Find where the given text appears and provide that cell's center as (x, y) coordinate. 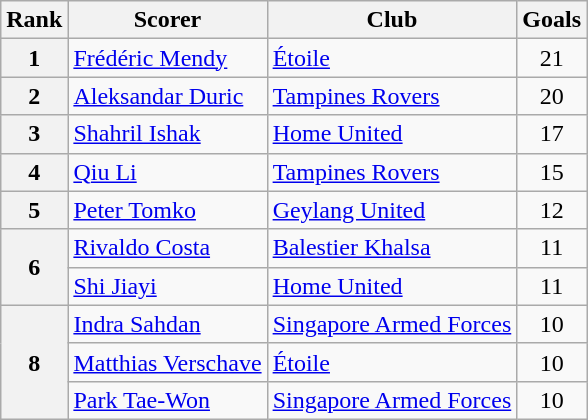
3 (34, 134)
1 (34, 58)
2 (34, 96)
Park Tae-Won (168, 400)
Rivaldo Costa (168, 248)
12 (552, 210)
Peter Tomko (168, 210)
Club (392, 20)
20 (552, 96)
15 (552, 172)
Shahril Ishak (168, 134)
4 (34, 172)
Aleksandar Duric (168, 96)
Frédéric Mendy (168, 58)
21 (552, 58)
Rank (34, 20)
Qiu Li (168, 172)
8 (34, 362)
Goals (552, 20)
Shi Jiayi (168, 286)
Scorer (168, 20)
17 (552, 134)
Geylang United (392, 210)
6 (34, 267)
Matthias Verschave (168, 362)
Indra Sahdan (168, 324)
Balestier Khalsa (392, 248)
5 (34, 210)
